Capture the cell that displays the provided text and extract its (X, Y) central coordinate. 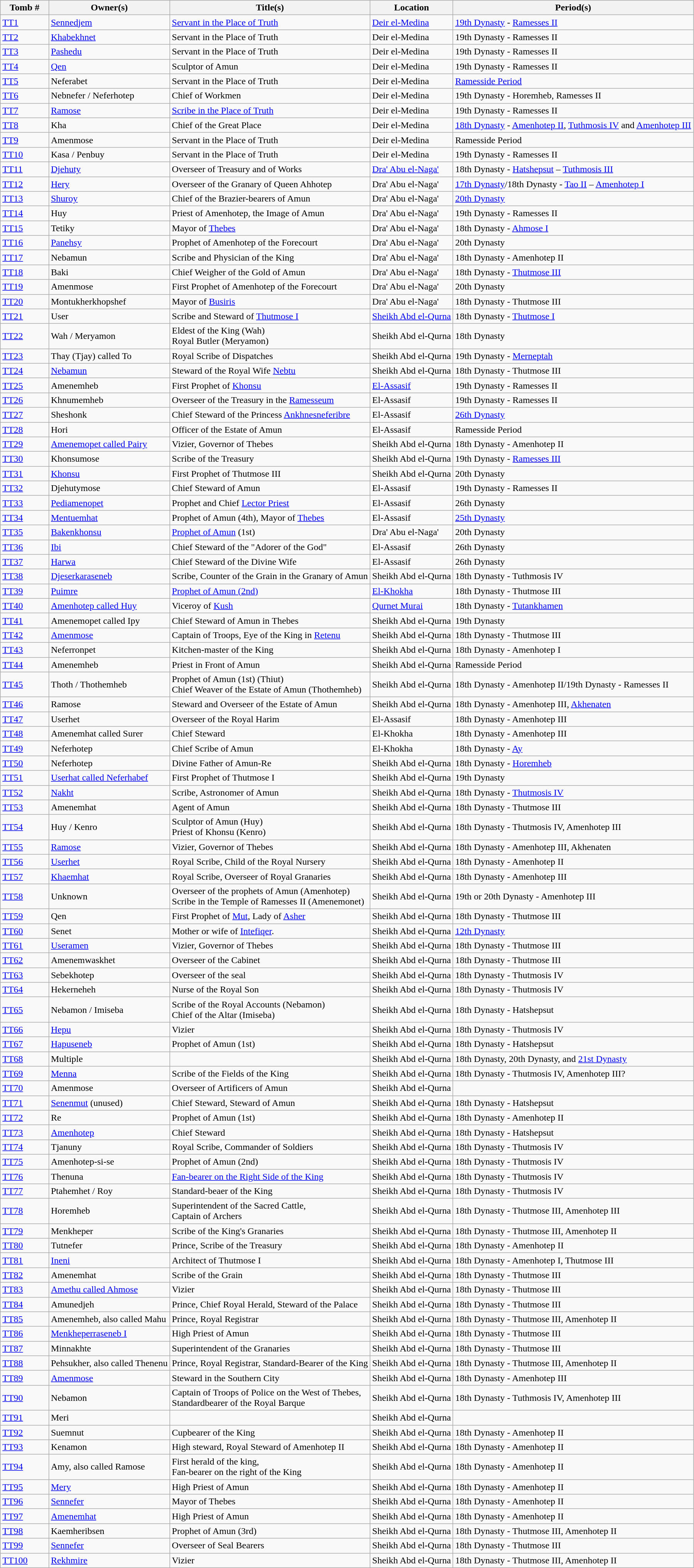
Khaemhat (109, 876)
Huy (109, 213)
Viceroy of Kush (270, 606)
Menkheper (109, 1231)
18th Dynasty (573, 336)
18th Dynasty - Ay (573, 748)
Amethu called Ahmose (109, 1290)
TT84 (25, 1304)
19th Dynasty - Merneptah (573, 356)
Owner(s) (109, 8)
TT4 (25, 66)
TT64 (25, 990)
Djeserkaraseneb (109, 576)
TT89 (25, 1378)
Userhat called Neferhabef (109, 778)
Overseer of the Cabinet (270, 960)
Overseer of the prophets of Amun (Amenhotep)Scribe in the Temple of Ramesses II (Amenemonet) (270, 896)
Kha (109, 125)
Chief Steward of Amun in Thebes (270, 620)
TT36 (25, 547)
TT54 (25, 827)
Tetiky (109, 228)
Useramen (109, 946)
TT91 (25, 1417)
First Prophet of Thutmose I (270, 778)
TT27 (25, 415)
Nebamon / Imiseba (109, 1010)
TT57 (25, 876)
18th Dynasty - Tuthmosis IV, Amenhotep III (573, 1397)
TT67 (25, 1044)
Thay (Tjay) called To (109, 356)
19th or 20th Dynasty - Amenhotep III (573, 896)
TT21 (25, 316)
TT73 (25, 1132)
Senenmut (unused) (109, 1103)
Chief Weigher of the Gold of Amun (270, 272)
18th Dynasty, 20th Dynasty, and 21st Dynasty (573, 1059)
TT15 (25, 228)
Scribe of the King's Granaries (270, 1231)
18th Dynasty - Hatshepsut – Tuthmosis III (573, 169)
Amunedjeh (109, 1304)
Nakht (109, 792)
Ibi (109, 547)
TT39 (25, 591)
Senet (109, 931)
TT99 (25, 1546)
TT18 (25, 272)
TT30 (25, 459)
Cupbearer of the King (270, 1433)
Superintendent of the Sacred Cattle, Captain of Archers (270, 1211)
First Prophet of Khonsu (270, 385)
18th Dynasty - Ahmose I (573, 228)
12th Dynasty (573, 931)
Nebnefer / Neferhotep (109, 96)
Captain of Troops of Police on the West of Thebes,Standardbearer of the Royal Barque (270, 1397)
TT32 (25, 488)
Ineni (109, 1260)
TT75 (25, 1162)
Scribe of the Royal Accounts (Nebamon)Chief of the Altar (Imiseba) (270, 1010)
Unknown (109, 896)
Divine Father of Amun-Re (270, 763)
TT82 (25, 1275)
TT9 (25, 140)
Pashedu (109, 52)
TT26 (25, 400)
TT49 (25, 748)
TT93 (25, 1447)
TT45 (25, 685)
Chief of the Great Place (270, 125)
TT92 (25, 1433)
TT62 (25, 960)
18th Dynasty - Amenhotep I (573, 650)
Harwa (109, 562)
First Prophet of Thutmose III (270, 474)
Pediamenopet (109, 503)
Menna (109, 1074)
TT87 (25, 1348)
Mother or wife of Intefiqer. (270, 931)
Scribe, Astronomer of Amun (270, 792)
Prophet of Amun (1st) (Thiut)Chief Weaver of the Estate of Amun (Thothemheb) (270, 685)
TT50 (25, 763)
18th Dynasty - Tuthmosis IV (573, 576)
Scribe of the Fields of the King (270, 1074)
Prince, Chief Royal Herald, Steward of the Palace (270, 1304)
Multiple (109, 1059)
TT22 (25, 336)
Huy / Kenro (109, 827)
Amenemopet called Ipy (109, 620)
TT14 (25, 213)
TT59 (25, 916)
Horemheb (109, 1211)
Suemnut (109, 1433)
TT69 (25, 1074)
High steward, Royal Steward of Amenhotep II (270, 1447)
TT44 (25, 664)
Chief of the Brazier-bearers of Amun (270, 199)
Tomb # (25, 8)
Overseer of the Royal Harim (270, 719)
TT95 (25, 1487)
Location (411, 8)
Eldest of the King (Wah)Royal Butler (Meryamon) (270, 336)
TT5 (25, 81)
Overseer of the seal (270, 975)
Mery (109, 1487)
TT63 (25, 975)
TT47 (25, 719)
Overseer of Seal Bearers (270, 1546)
User (109, 316)
TT83 (25, 1290)
18th Dynasty - Amenhotep II, Tuthmosis IV and Amenhotep III (573, 125)
TT42 (25, 635)
Sculptor of Amun (270, 66)
19th Dynasty - Ramesses III (573, 459)
Amenhotep-si-se (109, 1162)
TT10 (25, 154)
Scribe of the Treasury (270, 459)
TT20 (25, 301)
Royal Scribe of Dispatches (270, 356)
Thenuna (109, 1176)
Fan-bearer on the Right Side of the King (270, 1176)
Steward and Overseer of the Estate of Amun (270, 704)
TT12 (25, 184)
TT8 (25, 125)
Prophet of Amenhotep of the Forecourt (270, 243)
TT41 (25, 620)
TT17 (25, 257)
Priest in Front of Amun (270, 664)
Khonsumose (109, 459)
Neferronpet (109, 650)
Thoth / Thothemheb (109, 685)
Chief of Workmen (270, 96)
TT74 (25, 1147)
Prince, Scribe of the Treasury (270, 1246)
Overseer of Treasury and of Works (270, 169)
Hepu (109, 1030)
Standard-beaer of the King (270, 1191)
Chief Steward of the "Adorer of the God" (270, 547)
TT72 (25, 1118)
Tjanuny (109, 1147)
Title(s) (270, 8)
Prince, Royal Registrar (270, 1319)
Agent of Amun (270, 807)
17th Dynasty/18th Dynasty - Tao II – Amenhotep I (573, 184)
TT68 (25, 1059)
Prophet of Amun (4th), Mayor of Thebes (270, 518)
Amenhotep called Huy (109, 606)
Amenhotep (109, 1132)
TT38 (25, 576)
TT48 (25, 734)
18th Dynasty - Amenhotep II/19th Dynasty - Ramesses II (573, 685)
25th Dynasty (573, 518)
First Prophet of Mut, Lady of Asher (270, 916)
Hori (109, 430)
Shuroy (109, 199)
TT29 (25, 444)
Nurse of the Royal Son (270, 990)
TT31 (25, 474)
Amenemopet called Pairy (109, 444)
Kenamon (109, 1447)
Chief Steward of the Princess Ankhnesneferibre (270, 415)
Overseer of Artificers of Amun (270, 1088)
TT7 (25, 110)
TT33 (25, 503)
Sennedjem (109, 22)
Ptahemhet / Roy (109, 1191)
Overseer of the Treasury in the Ramesseum (270, 400)
TT25 (25, 385)
Montukherkhopshef (109, 301)
TT35 (25, 532)
TT88 (25, 1363)
TT24 (25, 371)
Amenemhat called Surer (109, 734)
TT52 (25, 792)
TT3 (25, 52)
TT19 (25, 287)
TT100 (25, 1560)
Prince, Royal Registrar, Standard-Bearer of the King (270, 1363)
Minnakhte (109, 1348)
TT13 (25, 199)
Tutnefer (109, 1246)
TT97 (25, 1516)
Puimre (109, 591)
Superintendent of the Granaries (270, 1348)
Sheshonk (109, 415)
TT61 (25, 946)
Sebekhotep (109, 975)
Chief Steward of Amun (270, 488)
TT55 (25, 847)
Rekhmire (109, 1560)
Hery (109, 184)
Prophet and Chief Lector Priest (270, 503)
First herald of the king, Fan-bearer on the right of the King (270, 1467)
Mentuemhat (109, 518)
Steward of the Royal Wife Nebtu (270, 371)
Scribe in the Place of Truth (270, 110)
TT80 (25, 1246)
TT56 (25, 862)
TT23 (25, 356)
Kaemheribsen (109, 1531)
18th Dynasty - Thutmose III, Amenhotep III (573, 1211)
First Prophet of Amenhotep of the Forecourt (270, 287)
TT51 (25, 778)
18th Dynasty - Amenhotep I, Thutmose III (573, 1260)
Chief Scribe of Amun (270, 748)
TT90 (25, 1397)
TT2 (25, 37)
Nebamon (109, 1397)
Panehsy (109, 243)
Officer of the Estate of Amun (270, 430)
Captain of Troops, Eye of the King in Retenu (270, 635)
TT11 (25, 169)
Prophet of Amun (3rd) (270, 1531)
TT77 (25, 1191)
Royal Scribe, Overseer of Royal Granaries (270, 876)
TT37 (25, 562)
Djehuty (109, 169)
Neferabet (109, 81)
TT85 (25, 1319)
Architect of Thutmose I (270, 1260)
19th Dynasty - Horemheb, Ramesses II (573, 96)
Period(s) (573, 8)
Qurnet Murai (411, 606)
18th Dynasty - Thutmosis IV, Amenhotep III? (573, 1074)
TT53 (25, 807)
TT46 (25, 704)
TT1 (25, 22)
TT98 (25, 1531)
Pehsukher, also called Thenenu (109, 1363)
18th Dynasty - Thutmosis IV, Amenhotep III (573, 827)
TT86 (25, 1334)
Wah / Meryamon (109, 336)
Bakenkhonsu (109, 532)
Scribe of the Grain (270, 1275)
TT94 (25, 1467)
TT81 (25, 1260)
Kitchen-master of the King (270, 650)
TT16 (25, 243)
TT71 (25, 1103)
TT60 (25, 931)
Khonsu (109, 474)
Amenemheb, also called Mahu (109, 1319)
TT43 (25, 650)
Kasa / Penbuy (109, 154)
Priest of Amenhotep, the Image of Amun (270, 213)
Scribe and Physician of the King (270, 257)
Sculptor of Amun (Huy) Priest of Khonsu (Kenro) (270, 827)
Mayor of Busiris (270, 301)
TT40 (25, 606)
Chief Steward, Steward of Amun (270, 1103)
Hekerneheh (109, 990)
TT58 (25, 896)
Amy, also called Ramose (109, 1467)
TT76 (25, 1176)
Scribe, Counter of the Grain in the Granary of Amun (270, 576)
TT70 (25, 1088)
Royal Scribe, Commander of Soldiers (270, 1147)
18th Dynasty - Tutankhamen (573, 606)
18th Dynasty - Horemheb (573, 763)
Baki (109, 272)
Hapuseneb (109, 1044)
Meri (109, 1417)
TT6 (25, 96)
18th Dynasty - Thutmose I (573, 316)
TT96 (25, 1502)
Menkheperraseneb I (109, 1334)
Chief Steward of the Divine Wife (270, 562)
Steward in the Southern City (270, 1378)
TT28 (25, 430)
Overseer of the Granary of Queen Ahhotep (270, 184)
TT79 (25, 1231)
Amenemwaskhet (109, 960)
Khnumemheb (109, 400)
TT65 (25, 1010)
TT34 (25, 518)
Scribe and Steward of Thutmose I (270, 316)
Royal Scribe, Child of the Royal Nursery (270, 862)
Khabekhnet (109, 37)
Djehutymose (109, 488)
TT66 (25, 1030)
Re (109, 1118)
TT78 (25, 1211)
